Detect which cell encompasses the target text, then output its [x, y] center coordinate. 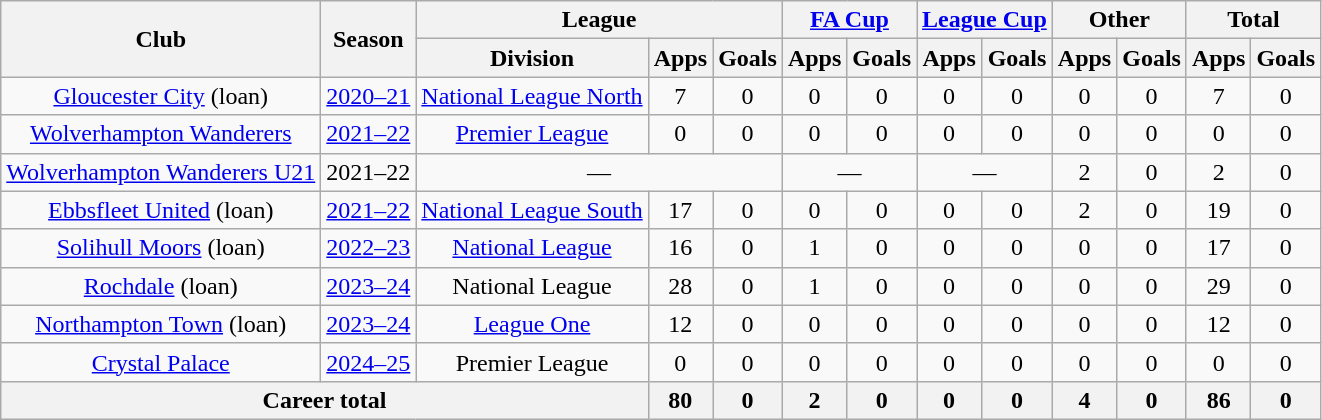
86 [1218, 400]
Gloucester City (loan) [161, 96]
2024–25 [368, 362]
League Cup [985, 20]
19 [1218, 210]
Northampton Town (loan) [161, 324]
28 [680, 286]
2022–23 [368, 248]
Wolverhampton Wanderers U21 [161, 172]
Club [161, 39]
16 [680, 248]
80 [680, 400]
Ebbsfleet United (loan) [161, 210]
National League South [532, 210]
Total [1253, 20]
29 [1218, 286]
2020–21 [368, 96]
FA Cup [849, 20]
Solihull Moors (loan) [161, 248]
Rochdale (loan) [161, 286]
Other [1119, 20]
League [600, 20]
Career total [324, 400]
4 [1084, 400]
League One [532, 324]
Crystal Palace [161, 362]
National League North [532, 96]
Division [532, 58]
Wolverhampton Wanderers [161, 134]
Season [368, 39]
